Return [X, Y] of the center of cell containing provided text 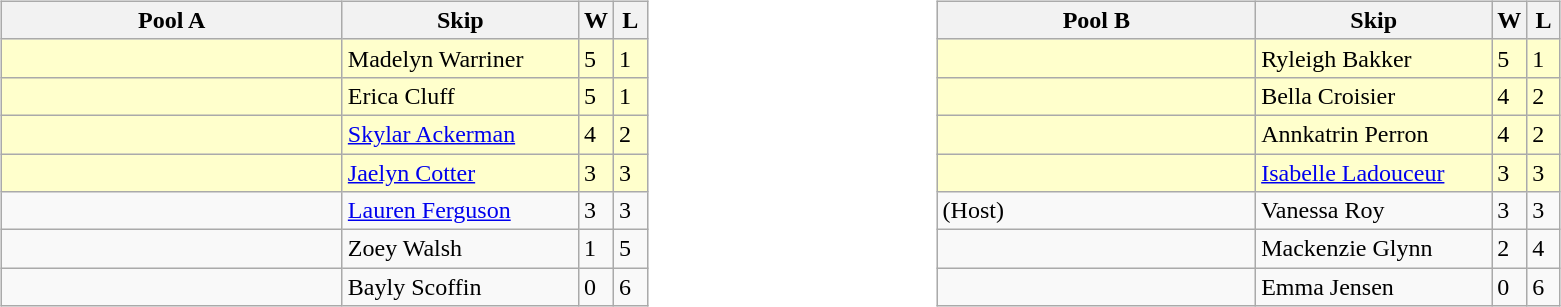
Mackenzie Glynn [1374, 249]
(Host) [1096, 211]
Madelyn Warriner [460, 58]
Bayly Scoffin [460, 287]
Emma Jensen [1374, 287]
Pool B [1096, 20]
Annkatrin Perron [1374, 134]
Bella Croisier [1374, 96]
Erica Cluff [460, 96]
Isabelle Ladouceur [1374, 173]
Vanessa Roy [1374, 211]
Pool A [172, 20]
Lauren Ferguson [460, 211]
Zoey Walsh [460, 249]
Skylar Ackerman [460, 134]
Jaelyn Cotter [460, 173]
Ryleigh Bakker [1374, 58]
